Provide the [X, Y] coordinate of the cell's center where the given text is located.  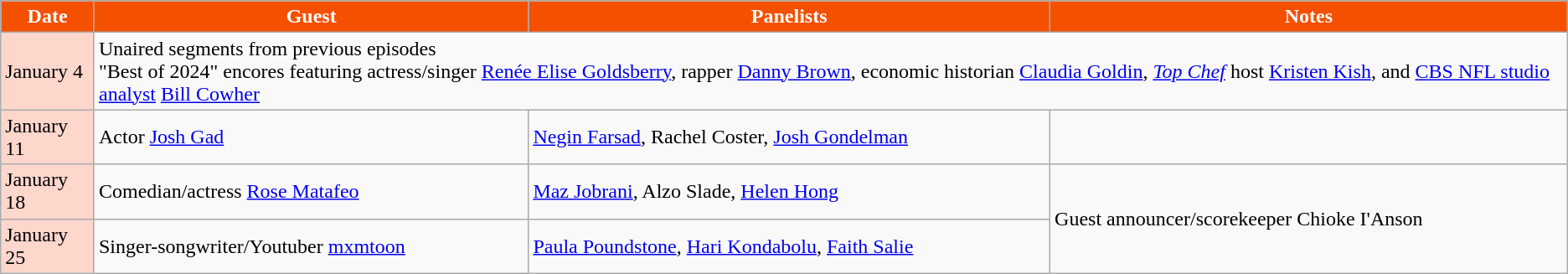
January 25 [48, 246]
Comedian/actress Rose Matafeo [311, 191]
Paula Poundstone, Hari Kondabolu, Faith Salie [789, 246]
January 4 [48, 71]
Date [48, 17]
January 11 [48, 137]
January 18 [48, 191]
Negin Farsad, Rachel Coster, Josh Gondelman [789, 137]
Panelists [789, 17]
Notes [1309, 17]
Actor Josh Gad [311, 137]
Maz Jobrani, Alzo Slade, Helen Hong [789, 191]
Guest [311, 17]
Singer-songwriter/Youtuber mxmtoon [311, 246]
Guest announcer/scorekeeper Chioke I'Anson [1309, 219]
